Locate the cell with the specified text and output its (x, y) center coordinate. 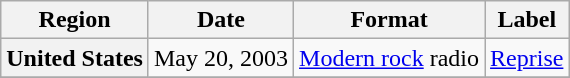
Date (220, 20)
Region (75, 20)
Label (527, 20)
May 20, 2003 (220, 58)
Format (390, 20)
Reprise (527, 58)
United States (75, 58)
Modern rock radio (390, 58)
